Output the (x, y) coordinate of the center of the cell containing the given text.  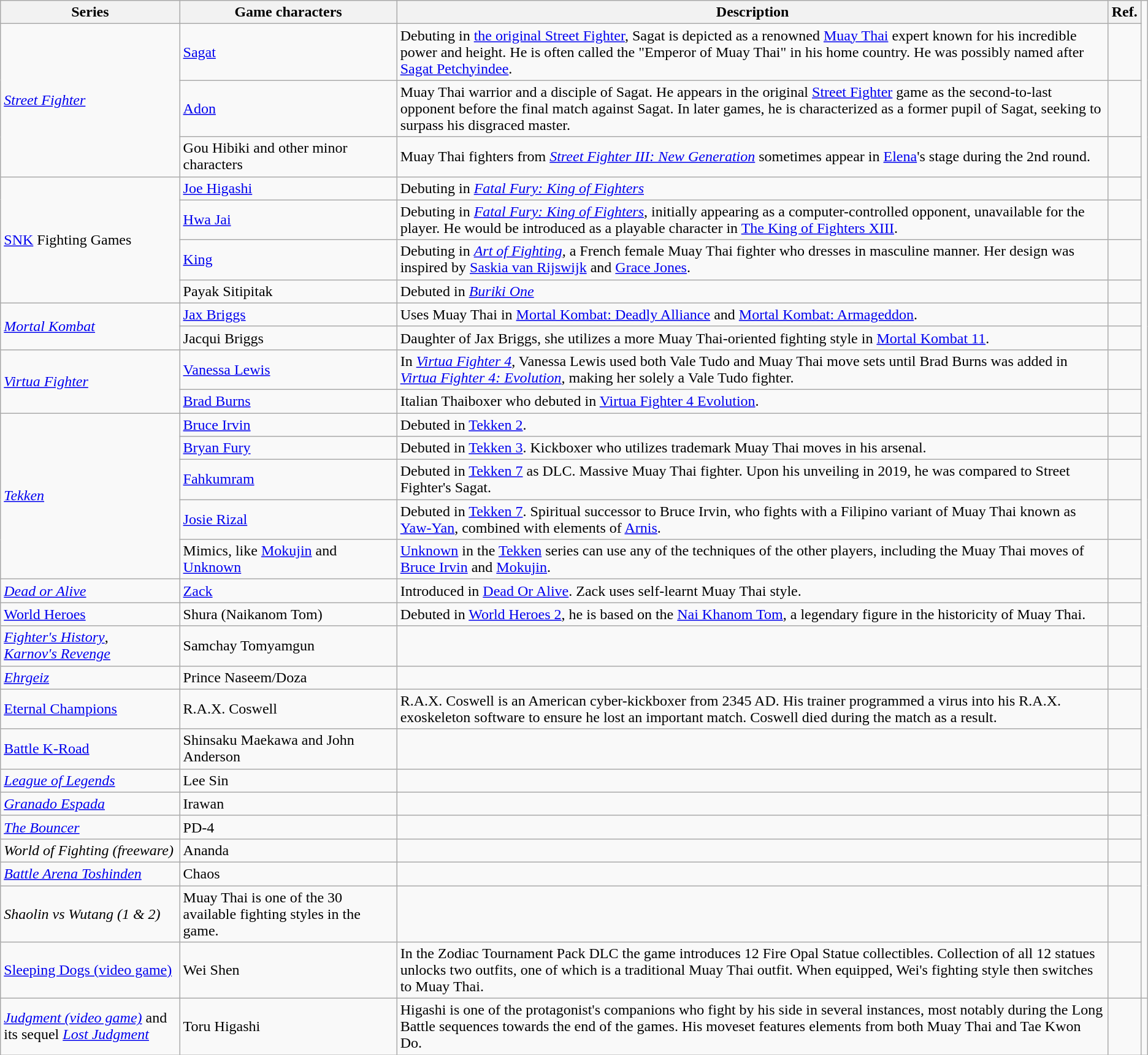
Mortal Kombat (90, 326)
Shura (Naikanom Tom) (288, 614)
Samchay Tomyamgun (288, 646)
Ref. (1125, 12)
Shinsaku Maekawa and John Anderson (288, 749)
Josie Rizal (288, 520)
Payak Sitipitak (288, 291)
Jacqui Briggs (288, 338)
Dead or Alive (90, 591)
King (288, 260)
Shaolin vs Wutang (1 & 2) (90, 913)
Joe Higashi (288, 188)
Introduced in Dead Or Alive. Zack uses self-learnt Muay Thai style. (752, 591)
Daughter of Jax Briggs, she utilizes a more Muay Thai-oriented fighting style in Mortal Kombat 11. (752, 338)
Sleeping Dogs (video game) (90, 970)
Description (752, 12)
Bruce Irvin (288, 425)
Fahkumram (288, 479)
World of Fighting (freeware) (90, 850)
Tekken (90, 497)
Game characters (288, 12)
The Bouncer (90, 827)
Battle K-Road (90, 749)
World Heroes (90, 614)
Ananda (288, 850)
Street Fighter (90, 101)
Lee Sin (288, 780)
Prince Naseem/Doza (288, 677)
Ehrgeiz (90, 677)
Wei Shen (288, 970)
Judgment (video game) and its sequel Lost Judgment (90, 1027)
Brad Burns (288, 401)
Sagat (288, 52)
Muay Thai is one of the 30 available fighting styles in the game. (288, 913)
Debuting in Fatal Fury: King of Fighters (752, 188)
Jax Briggs (288, 314)
Eternal Champions (90, 709)
Italian Thaiboxer who debuted in Virtua Fighter 4 Evolution. (752, 401)
Vanessa Lewis (288, 369)
Toru Higashi (288, 1027)
Virtua Fighter (90, 381)
Debuted in Tekken 7 as DLC. Massive Muay Thai fighter. Upon his unveiling in 2019, he was compared to Street Fighter's Sagat. (752, 479)
Battle Arena Toshinden (90, 874)
Hwa Jai (288, 219)
Muay Thai fighters from Street Fighter III: New Generation sometimes appear in Elena's stage during the 2nd round. (752, 157)
Mimics, like Mokujin and Unknown (288, 559)
Fighter's History,Karnov's Revenge (90, 646)
Irawan (288, 804)
R.A.X. Coswell (288, 709)
Debuted in Buriki One (752, 291)
League of Legends (90, 780)
SNK Fighting Games (90, 240)
Granado Espada (90, 804)
Bryan Fury (288, 448)
Series (90, 12)
Unknown in the Tekken series can use any of the techniques of the other players, including the Muay Thai moves of Bruce Irvin and Mokujin. (752, 559)
Zack (288, 591)
Adon (288, 109)
Debuted in Tekken 2. (752, 425)
Debuted in Tekken 3. Kickboxer who utilizes trademark Muay Thai moves in his arsenal. (752, 448)
Uses Muay Thai in Mortal Kombat: Deadly Alliance and Mortal Kombat: Armageddon. (752, 314)
Chaos (288, 874)
Debuted in World Heroes 2, he is based on the Nai Khanom Tom, a legendary figure in the historicity of Muay Thai. (752, 614)
PD-4 (288, 827)
Gou Hibiki and other minor characters (288, 157)
